Scan for the cell matching the given text and deliver its (X, Y) coordinate at center. 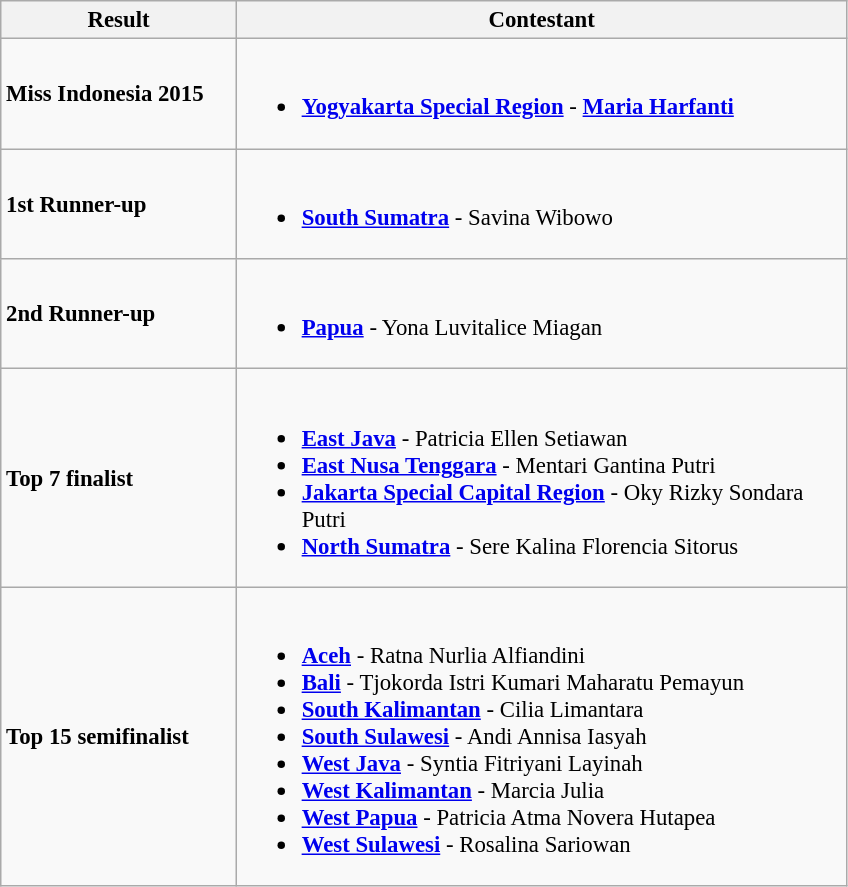
Top 15 semifinalist (119, 736)
1st Runner-up (119, 204)
Contestant (542, 20)
Result (119, 20)
Yogyakarta Special Region - Maria Harfanti (542, 94)
Papua - Yona Luvitalice Miagan (542, 314)
2nd Runner-up (119, 314)
Top 7 finalist (119, 478)
Miss Indonesia 2015 (119, 94)
South Sumatra - Savina Wibowo (542, 204)
